Pinpoint the cell where the given text exists, returning its (X, Y) midpoint coordinate. 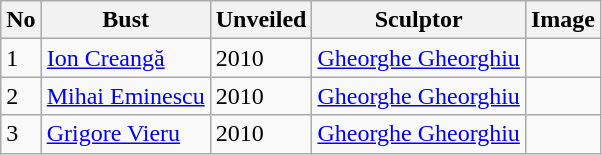
2 (21, 96)
3 (21, 134)
No (21, 20)
Ion Creangă (126, 58)
Mihai Eminescu (126, 96)
Image (562, 20)
Sculptor (418, 20)
1 (21, 58)
Unveiled (261, 20)
Grigore Vieru (126, 134)
Bust (126, 20)
